From the cell containing the given text, extract its center point as (X, Y) coordinate. 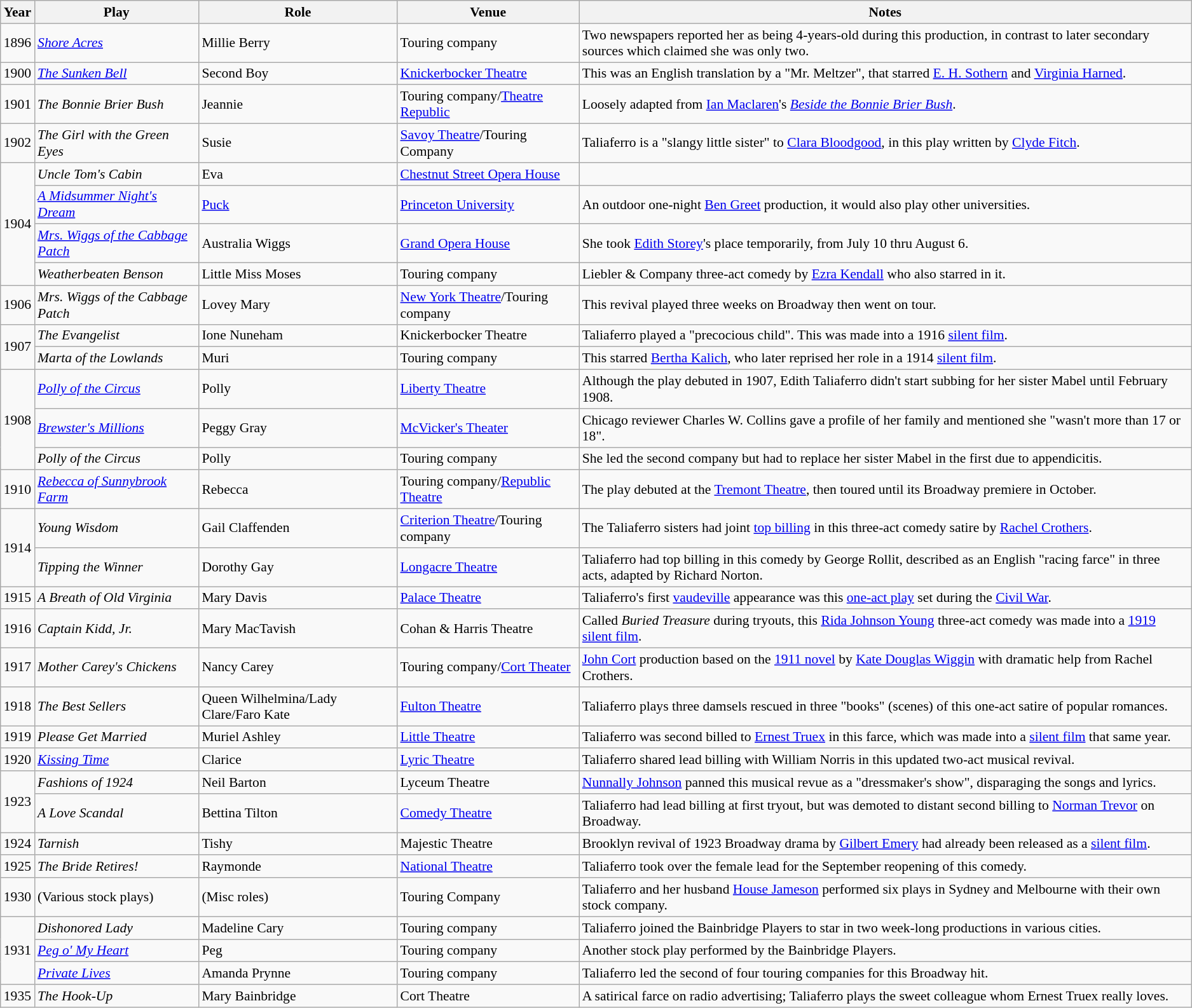
1908 (18, 420)
Neil Barton (298, 782)
Taliaferro had lead billing at first tryout, but was demoted to distant second billing to Norman Trevor on Broadway. (885, 814)
Mary Davis (298, 598)
Taliaferro led the second of four touring companies for this Broadway hit. (885, 974)
1930 (18, 897)
1914 (18, 548)
Mary Bainbridge (298, 996)
1917 (18, 667)
1935 (18, 996)
Shore Acres (116, 43)
Eva (298, 174)
Rebecca (298, 489)
Majestic Theatre (488, 844)
Mary MacTavish (298, 629)
Liberty Theatre (488, 389)
Criterion Theatre/Touring company (488, 529)
A Love Scandal (116, 814)
Taliaferro played a "precocious child". This was made into a 1916 silent film. (885, 336)
Brewster's Millions (116, 428)
Tarnish (116, 844)
Another stock play performed by the Bainbridge Players. (885, 951)
Susie (298, 144)
Rebecca of Sunnybrook Farm (116, 489)
1910 (18, 489)
1916 (18, 629)
1918 (18, 707)
Taliaferro had top billing in this comedy by George Rollit, described as an English "racing farce" in three acts, adapted by Richard Norton. (885, 567)
Muriel Ashley (298, 737)
Cohan & Harris Theatre (488, 629)
Lovey Mary (298, 305)
Taliaferro joined the Bainbridge Players to star in two week-long productions in various cities. (885, 928)
Please Get Married (116, 737)
Touring company/Republic Theatre (488, 489)
Princeton University (488, 205)
Play (116, 12)
Loosely adapted from Ian Maclaren's Beside the Bonnie Brier Bush. (885, 104)
Jeannie (298, 104)
A Breath of Old Virginia (116, 598)
Taliaferro plays three damsels rescued in three "books" (scenes) of this one-act satire of popular romances. (885, 707)
Dorothy Gay (298, 567)
Lyric Theatre (488, 760)
Taliaferro is a "slangy little sister" to Clara Bloodgood, in this play written by Clyde Fitch. (885, 144)
Touring company/Theatre Republic (488, 104)
She led the second company but had to replace her sister Mabel in the first due to appendicitis. (885, 459)
The Hook-Up (116, 996)
Longacre Theatre (488, 567)
1923 (18, 802)
Little Theatre (488, 737)
Bettina Tilton (298, 814)
Weatherbeaten Benson (116, 275)
1931 (18, 951)
Savoy Theatre/Touring Company (488, 144)
1919 (18, 737)
Marta of the Lowlands (116, 358)
Uncle Tom's Cabin (116, 174)
Touring company/Cort Theater (488, 667)
This starred Bertha Kalich, who later reprised her role in a 1914 silent film. (885, 358)
Chicago reviewer Charles W. Collins gave a profile of her family and mentioned she "wasn't more than 17 or 18". (885, 428)
1920 (18, 760)
Cort Theatre (488, 996)
(Various stock plays) (116, 897)
Fulton Theatre (488, 707)
Venue (488, 12)
Second Boy (298, 74)
1902 (18, 144)
An outdoor one-night Ben Greet production, it would also play other universities. (885, 205)
Taliaferro shared lead billing with William Norris in this updated two-act musical revival. (885, 760)
Brooklyn revival of 1923 Broadway drama by Gilbert Emery had already been released as a silent film. (885, 844)
John Cort production based on the 1911 novel by Kate Douglas Wiggin with dramatic help from Rachel Crothers. (885, 667)
Taliaferro was second billed to Ernest Truex in this farce, which was made into a silent film that same year. (885, 737)
This was an English translation by a "Mr. Meltzer", that starred E. H. Sothern and Virginia Harned. (885, 74)
1906 (18, 305)
The Best Sellers (116, 707)
Palace Theatre (488, 598)
1896 (18, 43)
Notes (885, 12)
Clarice (298, 760)
The Bride Retires! (116, 867)
Touring Company (488, 897)
McVicker's Theater (488, 428)
Taliaferro and her husband House Jameson performed six plays in Sydney and Melbourne with their own stock company. (885, 897)
Ione Nuneham (298, 336)
1904 (18, 224)
(Misc roles) (298, 897)
Nancy Carey (298, 667)
Australia Wiggs (298, 244)
1907 (18, 347)
Peg (298, 951)
Nunnally Johnson panned this musical revue as a "dressmaker's show", disparaging the songs and lyrics. (885, 782)
Raymonde (298, 867)
Called Buried Treasure during tryouts, this Rida Johnson Young three-act comedy was made into a 1919 silent film. (885, 629)
The Sunken Bell (116, 74)
Millie Berry (298, 43)
Tishy (298, 844)
Young Wisdom (116, 529)
She took Edith Storey's place temporarily, from July 10 thru August 6. (885, 244)
Tipping the Winner (116, 567)
Fashions of 1924 (116, 782)
Lyceum Theatre (488, 782)
Little Miss Moses (298, 275)
Mother Carey's Chickens (116, 667)
Peg o' My Heart (116, 951)
Muri (298, 358)
Year (18, 12)
Private Lives (116, 974)
Comedy Theatre (488, 814)
The Evangelist (116, 336)
Captain Kidd, Jr. (116, 629)
1925 (18, 867)
A satirical farce on radio advertising; Taliaferro plays the sweet colleague whom Ernest Truex really loves. (885, 996)
Role (298, 12)
Queen Wilhelmina/Lady Clare/Faro Kate (298, 707)
National Theatre (488, 867)
1900 (18, 74)
New York Theatre/Touring company (488, 305)
Puck (298, 205)
Madeline Cary (298, 928)
Chestnut Street Opera House (488, 174)
Peggy Gray (298, 428)
Two newspapers reported her as being 4-years-old during this production, in contrast to later secondary sources which claimed she was only two. (885, 43)
The Bonnie Brier Bush (116, 104)
The Girl with the Green Eyes (116, 144)
Liebler & Company three-act comedy by Ezra Kendall who also starred in it. (885, 275)
A Midsummer Night's Dream (116, 205)
Taliaferro took over the female lead for the September reopening of this comedy. (885, 867)
Gail Claffenden (298, 529)
Dishonored Lady (116, 928)
Although the play debuted in 1907, Edith Taliaferro didn't start subbing for her sister Mabel until February 1908. (885, 389)
Amanda Prynne (298, 974)
The play debuted at the Tremont Theatre, then toured until its Broadway premiere in October. (885, 489)
Kissing Time (116, 760)
1924 (18, 844)
The Taliaferro sisters had joint top billing in this three-act comedy satire by Rachel Crothers. (885, 529)
This revival played three weeks on Broadway then went on tour. (885, 305)
Grand Opera House (488, 244)
1901 (18, 104)
1915 (18, 598)
Taliaferro's first vaudeville appearance was this one-act play set during the Civil War. (885, 598)
